Capture the cell that displays the provided text and extract its (X, Y) central coordinate. 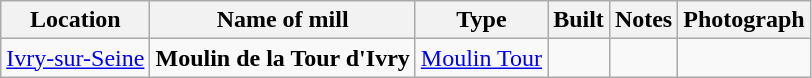
Photograph (744, 20)
Moulin Tour (481, 58)
Notes (643, 20)
Name of mill (282, 20)
Built (579, 20)
Ivry-sur-Seine (76, 58)
Location (76, 20)
Type (481, 20)
Moulin de la Tour d'Ivry (282, 58)
